Determine the [x, y] coordinate at the center of the cell enclosing the given text.  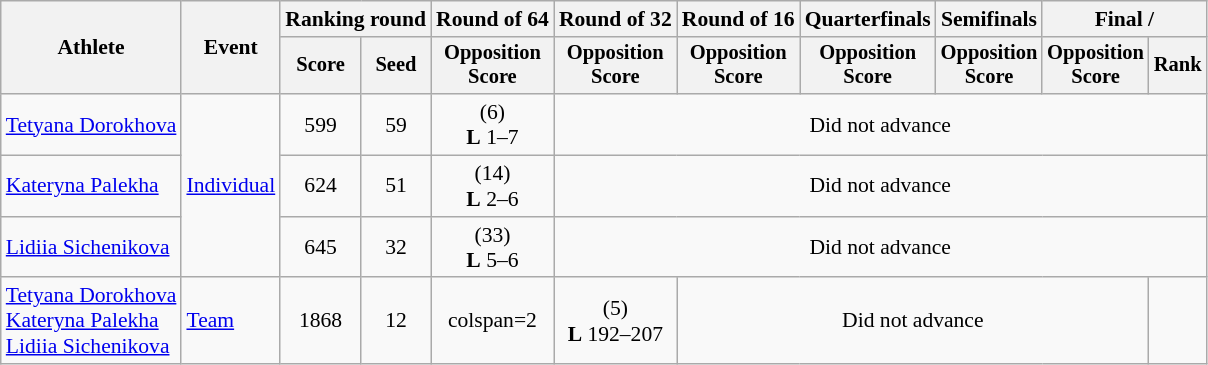
Team [230, 322]
59 [396, 124]
1868 [320, 322]
Individual [230, 186]
Final / [1124, 19]
12 [396, 322]
Kateryna Palekha [92, 186]
624 [320, 186]
Ranking round [356, 19]
32 [396, 248]
Event [230, 48]
51 [396, 186]
(14)L 2–6 [492, 186]
(5)L 192–207 [616, 322]
Quarterfinals [868, 19]
Seed [396, 66]
colspan=2 [492, 322]
645 [320, 248]
Round of 64 [492, 19]
Round of 32 [616, 19]
Athlete [92, 48]
Round of 16 [738, 19]
Lidiia Sichenikova [92, 248]
Tetyana Dorokhova [92, 124]
Rank [1178, 66]
Semifinals [990, 19]
Score [320, 66]
599 [320, 124]
Tetyana DorokhovaKateryna PalekhaLidiia Sichenikova [92, 322]
(33)L 5–6 [492, 248]
(6)L 1–7 [492, 124]
